Scan for the cell matching the given text and deliver its (X, Y) coordinate at center. 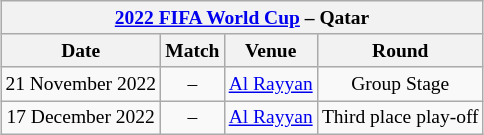
Group Stage (400, 84)
Date (81, 50)
21 November 2022 (81, 84)
Venue (270, 50)
Match (192, 50)
17 December 2022 (81, 118)
2022 FIFA World Cup – Qatar (242, 18)
Third place play-off (400, 118)
Round (400, 50)
